Provide the (x, y) coordinate of the cell's center where the given text is located.  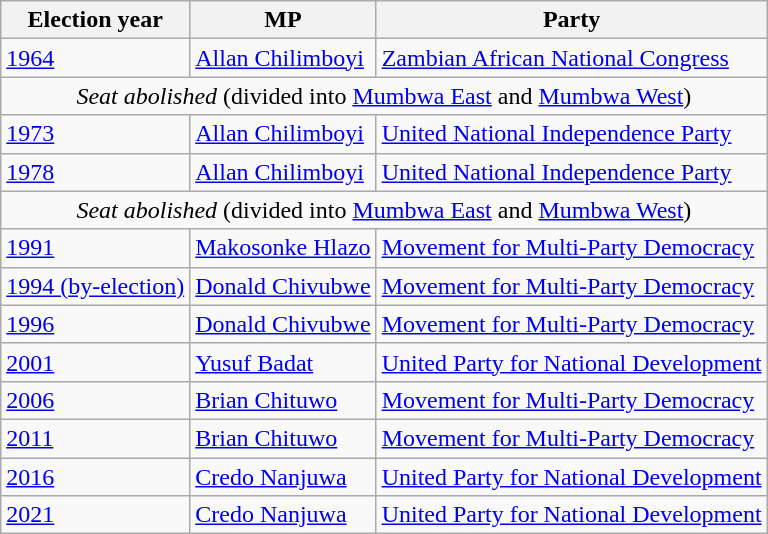
1973 (96, 134)
1978 (96, 172)
1964 (96, 58)
2016 (96, 477)
Zambian African National Congress (572, 58)
MP (283, 20)
1991 (96, 248)
2021 (96, 515)
2011 (96, 438)
2006 (96, 400)
1994 (by-election) (96, 286)
Election year (96, 20)
Party (572, 20)
1996 (96, 324)
2001 (96, 362)
Makosonke Hlazo (283, 248)
Yusuf Badat (283, 362)
